Detect which cell encompasses the target text, then output its [X, Y] center coordinate. 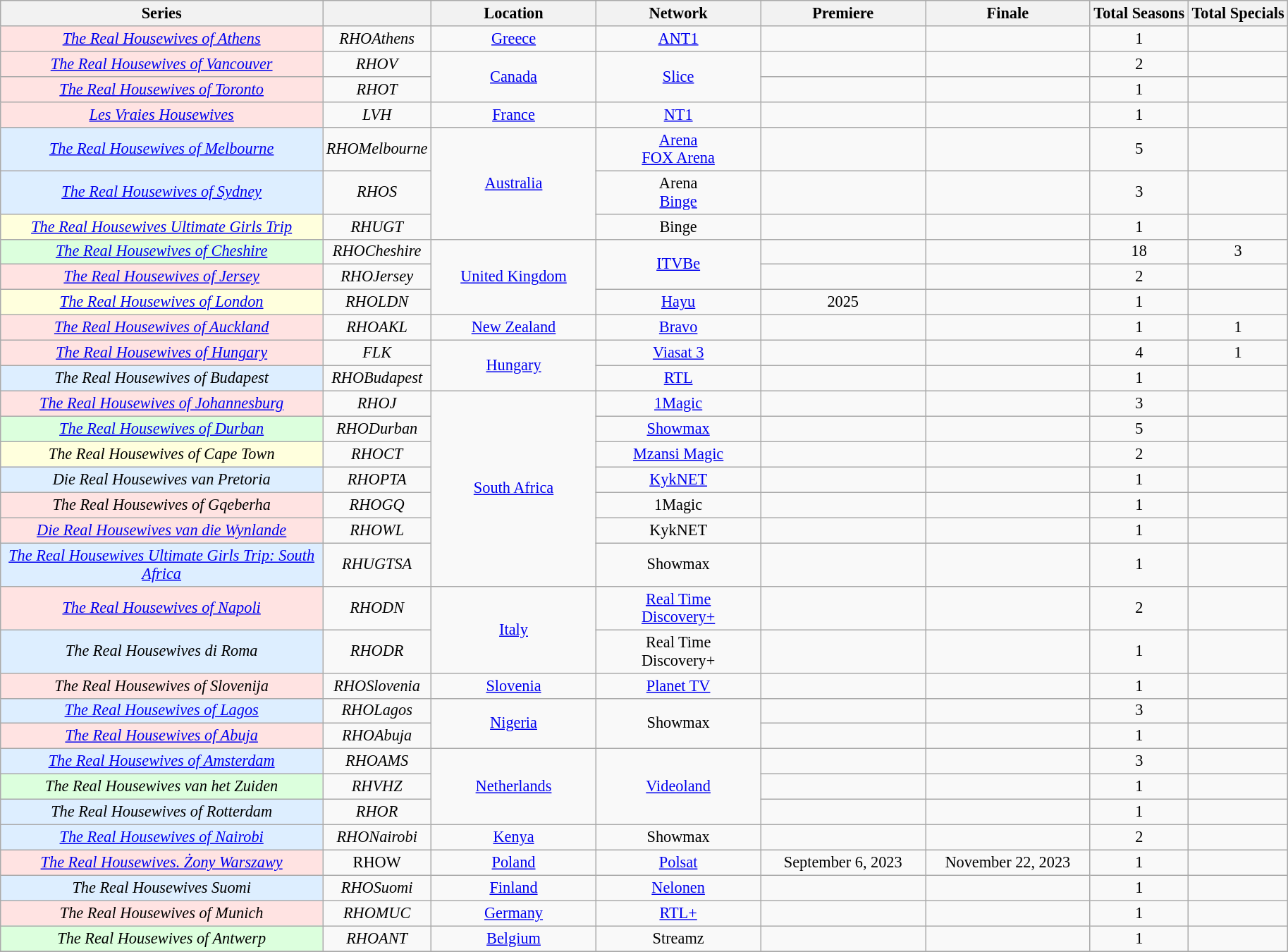
RHODN [377, 608]
The Real Housewives of Auckland [162, 328]
Les Vraies Housewives [162, 114]
Hayu [678, 303]
RHOR [377, 812]
Kenya [514, 837]
The Real Housewives van het Zuiden [162, 787]
Finale [1008, 13]
18 [1139, 252]
RHOJersey [377, 277]
RHOJ [377, 403]
Nelonen [678, 888]
LVH [377, 114]
Australia [514, 183]
France [514, 114]
Germany [514, 913]
RHOMelbourne [377, 148]
Viasat 3 [678, 353]
The Real Housewives of Amsterdam [162, 762]
RHONairobi [377, 837]
The Real Housewives of Melbourne [162, 148]
RHOSlovenia [377, 685]
Binge [678, 226]
RHODR [377, 652]
RHOV [377, 63]
The Real Housewives. Żony Warszawy [162, 862]
Finland [514, 888]
RHOCheshire [377, 252]
The Real Housewives of Cape Town [162, 454]
RHOLagos [377, 711]
RHUGT [377, 226]
The Real Housewives of Abuja [162, 736]
The Real Housewives of Rotterdam [162, 812]
Greece [514, 39]
The Real Housewives di Roma [162, 652]
The Real Housewives of Vancouver [162, 63]
NT1 [678, 114]
2025 [843, 303]
Series [162, 13]
The Real Housewives of Johannesburg [162, 403]
4 [1139, 353]
November 22, 2023 [1008, 862]
The Real Housewives of London [162, 303]
New Zealand [514, 328]
RHOAKL [377, 328]
The Real Housewives of Gqeberha [162, 505]
Location [514, 13]
The Real Housewives of Antwerp [162, 939]
Planet TV [678, 685]
RHOMUC [377, 913]
Premiere [843, 13]
RTL+ [678, 913]
Streamz [678, 939]
The Real Housewives of Lagos [162, 711]
Die Real Housewives van Pretoria [162, 480]
RHOAthens [377, 39]
September 6, 2023 [843, 862]
Nigeria [514, 724]
Mzansi Magic [678, 454]
RTL [678, 378]
The Real Housewives Ultimate Girls Trip [162, 226]
RHUGTSA [377, 564]
The Real Housewives of Napoli [162, 608]
The Real Housewives of Munich [162, 913]
RHOS [377, 192]
ITVBe [678, 264]
Poland [514, 862]
FLK [377, 353]
ArenaBinge [678, 192]
RHOT [377, 89]
Slovenia [514, 685]
RHOANT [377, 939]
The Real Housewives Suomi [162, 888]
The Real Housewives of Slovenija [162, 685]
Network [678, 13]
The Real Housewives of Budapest [162, 378]
Polsat [678, 862]
United Kingdom [514, 277]
Total Specials [1238, 13]
The Real Housewives of Durban [162, 429]
RHOGQ [377, 505]
The Real Housewives of Sydney [162, 192]
ANT1 [678, 39]
RHOBudapest [377, 378]
Die Real Housewives van die Wynlande [162, 530]
RHOLDN [377, 303]
Hungary [514, 365]
The Real Housewives of Jersey [162, 277]
The Real Housewives of Nairobi [162, 837]
RHOSuomi [377, 888]
The Real Housewives Ultimate Girls Trip: South Africa [162, 564]
ArenaFOX Arena [678, 148]
RHOAbuja [377, 736]
Bravo [678, 328]
The Real Housewives of Athens [162, 39]
RHOCT [377, 454]
South Africa [514, 488]
Netherlands [514, 787]
RHOAMS [377, 762]
The Real Housewives of Cheshire [162, 252]
RHOWL [377, 530]
RHOW [377, 862]
Belgium [514, 939]
RHOPTA [377, 480]
RHODurban [377, 429]
RHVHZ [377, 787]
Italy [514, 629]
Slice [678, 76]
Videoland [678, 787]
Total Seasons [1139, 13]
The Real Housewives of Hungary [162, 353]
The Real Housewives of Toronto [162, 89]
Canada [514, 76]
